Capture the cell that displays the provided text and extract its [X, Y] central coordinate. 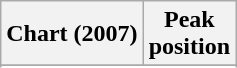
Chart (2007) [72, 34]
Peak position [189, 34]
